From the cell containing the given text, extract its center point as [X, Y] coordinate. 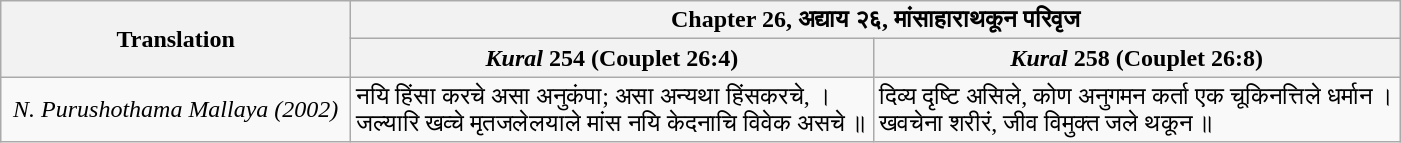
दिव्य दृष्‍टि असिले, कोण अनुगमन कर्ता एक चूकिनत्तिले धर्मान ।खवचेना शरीरं, जीव विमुक्त जले थकून ॥ [1136, 110]
Translation [176, 39]
Kural 254 (Couplet 26:4) [612, 58]
N. Purushothama Mallaya (2002) [176, 110]
Chapter 26, अद्याय २६, मांसाहाराथकून परिवृज [876, 20]
Kural 258 (Couplet 26:8) [1136, 58]
नयि हिंसा करचे असा अनुकंपा; असा अन्यथा हिंसकरचे, ।जल्यारि खव्चे मृतजलेलयाले मांस नयि केदनाचि विवेक असचे ॥ [612, 110]
